For the text-containing cell, return its midpoint in [X, Y] coordinate format. 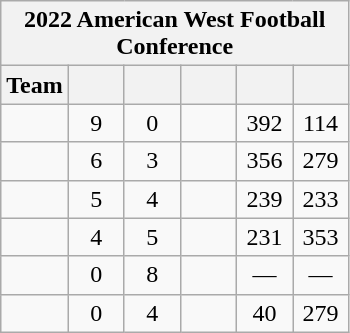
231 [264, 237]
8 [152, 275]
233 [321, 199]
3 [152, 161]
356 [264, 161]
392 [264, 123]
40 [264, 313]
353 [321, 237]
9 [96, 123]
239 [264, 199]
Team [35, 85]
114 [321, 123]
6 [96, 161]
2022 American West Football Conference [175, 34]
